Return (X, Y) of the center of cell containing provided text 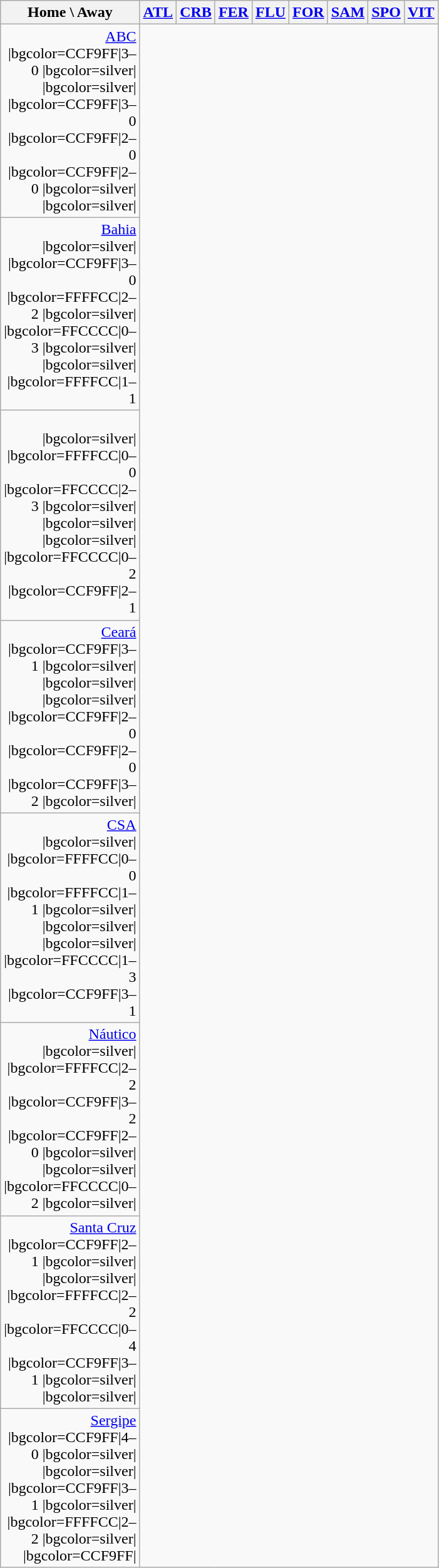
FOR (309, 13)
|bgcolor=silver| |bgcolor=FFFFCC|0–0 |bgcolor=FFCCCC|2–3 |bgcolor=silver| |bgcolor=silver| |bgcolor=silver| |bgcolor=FFCCCC|0–2 |bgcolor=CCF9FF|2–1 (70, 515)
Home \ Away (70, 13)
SPO (386, 13)
CRB (196, 13)
VIT (421, 13)
SAM (348, 13)
FLU (271, 13)
FER (233, 13)
ATL (158, 13)
